Determine the [x, y] coordinate at the center of the cell enclosing the given text.  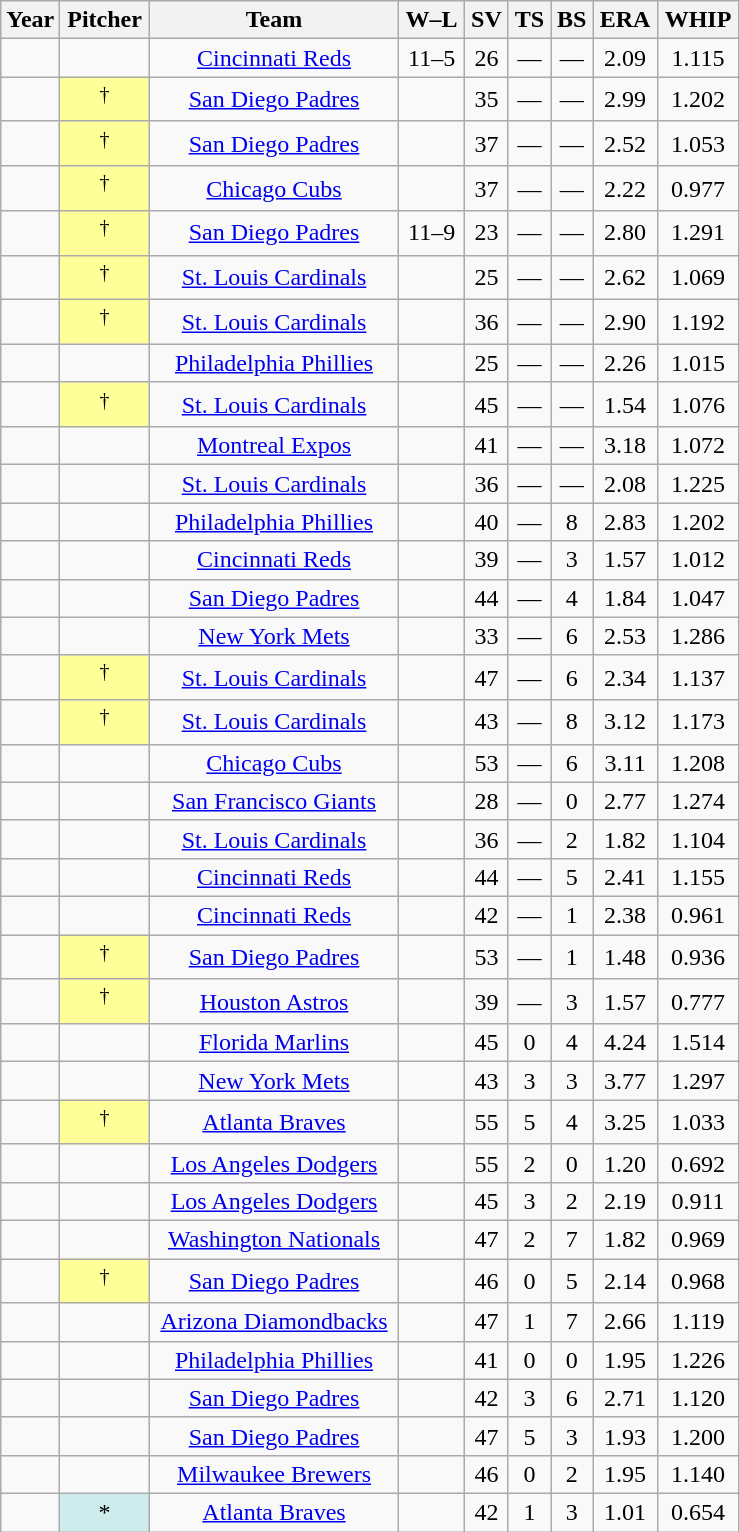
1.200 [698, 1436]
2.80 [626, 234]
0.654 [698, 1512]
1.514 [698, 1043]
1.274 [698, 801]
2.14 [626, 1282]
1.93 [626, 1436]
2.38 [626, 916]
0.911 [698, 1201]
0.977 [698, 188]
2.19 [626, 1201]
1.115 [698, 58]
0.969 [698, 1240]
2.26 [626, 363]
2.08 [626, 484]
Team [274, 20]
0.936 [698, 958]
Montreal Expos [274, 446]
1.076 [698, 404]
1.072 [698, 446]
Year [30, 20]
1.053 [698, 144]
Milwaukee Brewers [274, 1474]
1.286 [698, 636]
1.84 [626, 598]
1.01 [626, 1512]
1.20 [626, 1163]
2.53 [626, 636]
Arizona Diamondbacks [274, 1322]
26 [487, 58]
0.777 [698, 1002]
SV [487, 20]
ERA [626, 20]
Pitcher [105, 20]
0.692 [698, 1163]
WHIP [698, 20]
3.12 [626, 722]
1.291 [698, 234]
1.012 [698, 560]
3.25 [626, 1122]
BS [572, 20]
1.137 [698, 678]
11–5 [432, 58]
11–9 [432, 234]
3.11 [626, 763]
San Francisco Giants [274, 801]
1.192 [698, 322]
1.047 [698, 598]
3.18 [626, 446]
1.033 [698, 1122]
2.90 [626, 322]
Houston Astros [274, 1002]
1.54 [626, 404]
1.173 [698, 722]
1.120 [698, 1398]
2.41 [626, 877]
1.140 [698, 1474]
Florida Marlins [274, 1043]
TS [529, 20]
1.104 [698, 839]
1.015 [698, 363]
1.069 [698, 278]
2.22 [626, 188]
* [105, 1512]
2.77 [626, 801]
2.62 [626, 278]
1.208 [698, 763]
28 [487, 801]
2.34 [626, 678]
2.71 [626, 1398]
33 [487, 636]
1.225 [698, 484]
0.968 [698, 1282]
35 [487, 100]
2.83 [626, 522]
3.77 [626, 1081]
W–L [432, 20]
2.66 [626, 1322]
2.99 [626, 100]
2.52 [626, 144]
1.297 [698, 1081]
Washington Nationals [274, 1240]
1.155 [698, 877]
1.119 [698, 1322]
1.226 [698, 1360]
23 [487, 234]
1.48 [626, 958]
2.09 [626, 58]
40 [487, 522]
0.961 [698, 916]
4.24 [626, 1043]
